Output the (x, y) coordinate of the center of the cell containing the given text.  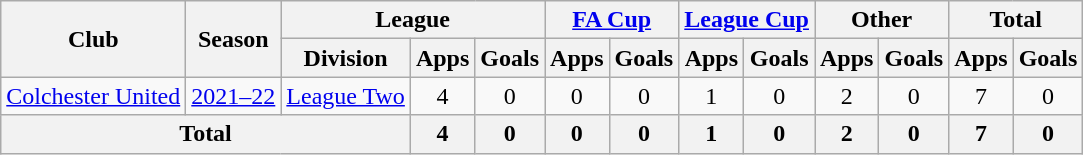
Colchester United (94, 96)
Season (234, 39)
League Two (346, 96)
Division (346, 58)
Club (94, 39)
FA Cup (612, 20)
Other (881, 20)
League Cup (747, 20)
League (413, 20)
2021–22 (234, 96)
